For the text-containing cell, return its midpoint in (X, Y) coordinate format. 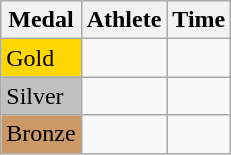
Time (199, 20)
Gold (41, 58)
Athlete (124, 20)
Silver (41, 96)
Medal (41, 20)
Bronze (41, 134)
